Find where the given text appears and provide that cell's center as (X, Y) coordinate. 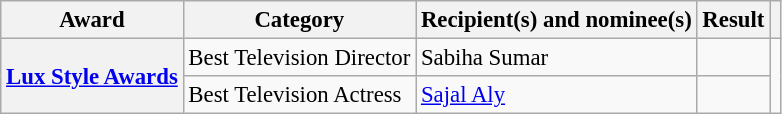
Result (734, 20)
Lux Style Awards (92, 76)
Sabiha Sumar (556, 58)
Sajal Aly (556, 95)
Category (300, 20)
Award (92, 20)
Recipient(s) and nominee(s) (556, 20)
Best Television Director (300, 58)
Best Television Actress (300, 95)
